Extract the (x, y) coordinate from the center of the cell holding the provided text.  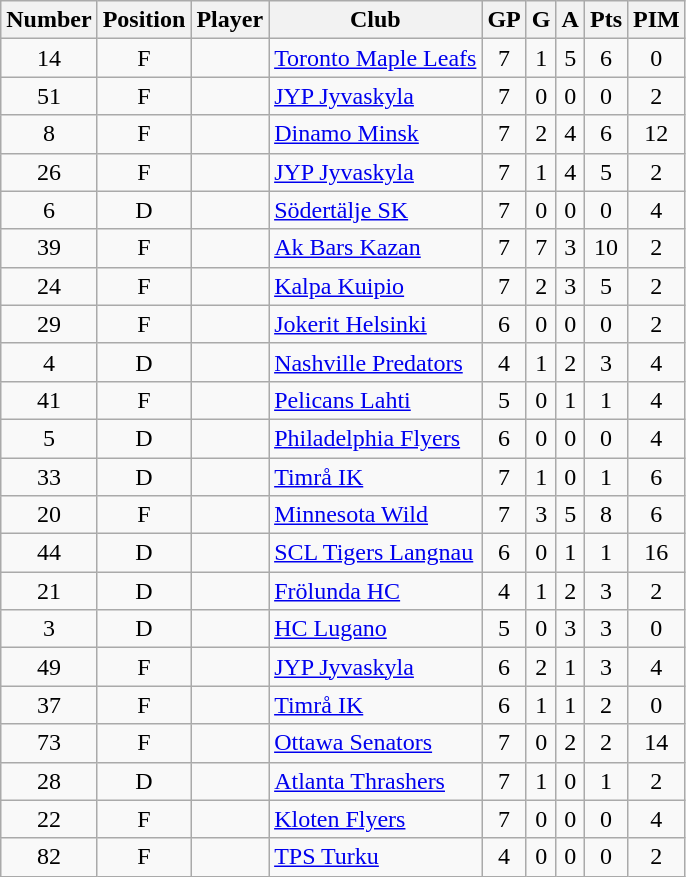
24 (49, 286)
33 (49, 477)
A (570, 20)
Ottawa Senators (376, 743)
21 (49, 591)
16 (657, 553)
Nashville Predators (376, 362)
12 (657, 134)
41 (49, 400)
Pts (606, 20)
Philadelphia Flyers (376, 438)
26 (49, 172)
20 (49, 515)
Toronto Maple Leafs (376, 58)
Club (376, 20)
HC Lugano (376, 629)
Södertälje SK (376, 210)
73 (49, 743)
Kalpa Kuipio (376, 286)
Ak Bars Kazan (376, 248)
Player (230, 20)
49 (49, 667)
Frölunda HC (376, 591)
28 (49, 781)
SCL Tigers Langnau (376, 553)
Kloten Flyers (376, 819)
51 (49, 96)
37 (49, 705)
Dinamo Minsk (376, 134)
TPS Turku (376, 857)
GP (504, 20)
82 (49, 857)
22 (49, 819)
10 (606, 248)
29 (49, 324)
PIM (657, 20)
Minnesota Wild (376, 515)
39 (49, 248)
Jokerit Helsinki (376, 324)
Atlanta Thrashers (376, 781)
Pelicans Lahti (376, 400)
G (541, 20)
44 (49, 553)
Number (49, 20)
Position (144, 20)
